Find where the given text appears and provide that cell's center as [x, y] coordinate. 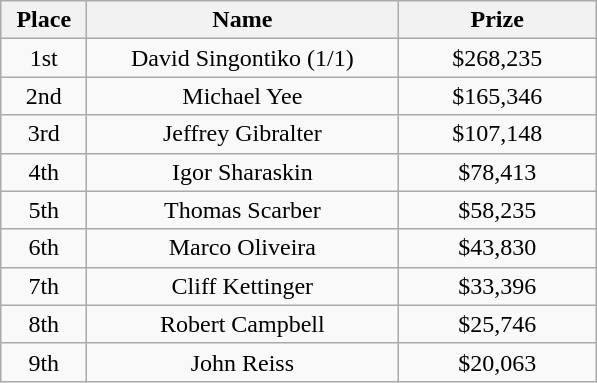
Name [242, 20]
5th [44, 210]
John Reiss [242, 362]
Place [44, 20]
$268,235 [498, 58]
9th [44, 362]
$78,413 [498, 172]
Igor Sharaskin [242, 172]
2nd [44, 96]
Jeffrey Gibralter [242, 134]
Prize [498, 20]
David Singontiko (1/1) [242, 58]
Cliff Kettinger [242, 286]
1st [44, 58]
$20,063 [498, 362]
$107,148 [498, 134]
$43,830 [498, 248]
$165,346 [498, 96]
8th [44, 324]
Robert Campbell [242, 324]
$58,235 [498, 210]
4th [44, 172]
7th [44, 286]
Marco Oliveira [242, 248]
3rd [44, 134]
6th [44, 248]
$25,746 [498, 324]
Thomas Scarber [242, 210]
$33,396 [498, 286]
Michael Yee [242, 96]
